Identify which cell holds the provided text, then report its (X, Y) central coordinate. 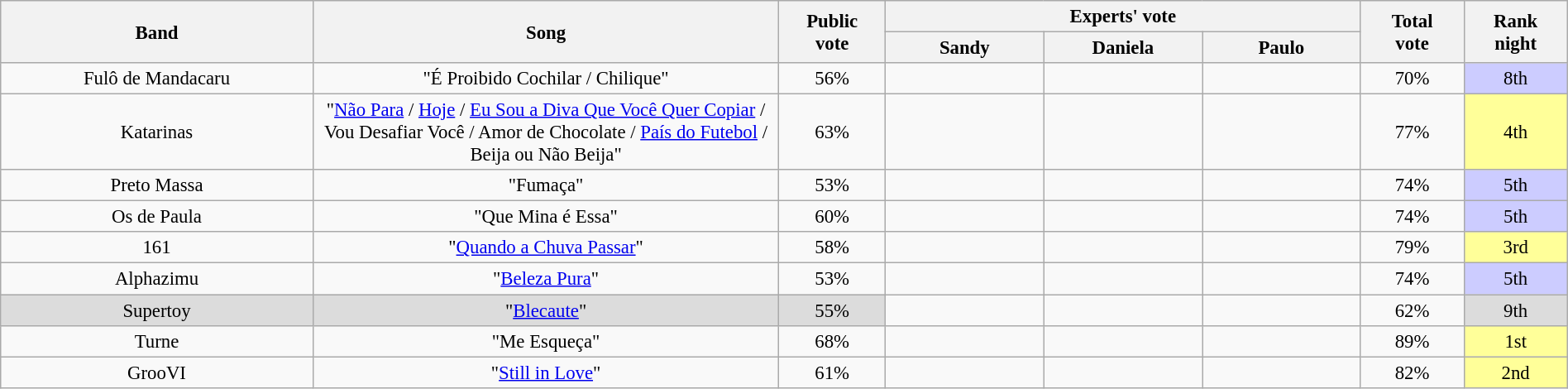
"Que Mina é Essa" (546, 217)
Publicvote (832, 31)
Totalvote (1413, 31)
89% (1413, 341)
60% (832, 217)
9th (1515, 310)
8th (1515, 79)
"Beleza Pura" (546, 279)
79% (1413, 247)
Daniela (1123, 48)
70% (1413, 79)
Song (546, 31)
62% (1413, 310)
Katarinas (157, 132)
"É Proibido Cochilar / Chilique" (546, 79)
"Me Esqueça" (546, 341)
82% (1413, 372)
Supertoy (157, 310)
161 (157, 247)
3rd (1515, 247)
56% (832, 79)
Fulô de Mandacaru (157, 79)
"Fumaça" (546, 185)
Turne (157, 341)
55% (832, 310)
61% (832, 372)
Band (157, 31)
63% (832, 132)
"Não Para / Hoje / Eu Sou a Diva Que Você Quer Copiar / Vou Desafiar Você / Amor de Chocolate / País do Futebol / Beija ou Não Beija" (546, 132)
58% (832, 247)
"Still in Love" (546, 372)
77% (1413, 132)
Preto Massa (157, 185)
4th (1515, 132)
Ranknight (1515, 31)
Paulo (1282, 48)
68% (832, 341)
"Blecaute" (546, 310)
2nd (1515, 372)
GrooVI (157, 372)
Sandy (965, 48)
Alphazimu (157, 279)
"Quando a Chuva Passar" (546, 247)
Experts' vote (1123, 17)
1st (1515, 341)
Os de Paula (157, 217)
